From the cell containing the given text, extract its center point as [X, Y] coordinate. 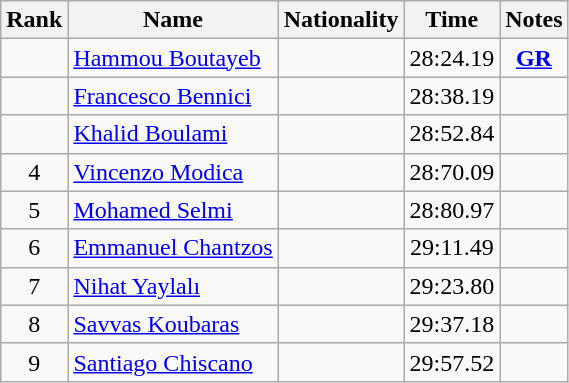
Hammou Boutayeb [173, 58]
Vincenzo Modica [173, 172]
29:57.52 [452, 362]
29:11.49 [452, 248]
Nationality [341, 20]
Mohamed Selmi [173, 210]
GR [534, 58]
Savvas Koubaras [173, 324]
8 [34, 324]
Nihat Yaylalı [173, 286]
Name [173, 20]
Santiago Chiscano [173, 362]
29:23.80 [452, 286]
Emmanuel Chantzos [173, 248]
29:37.18 [452, 324]
28:80.97 [452, 210]
6 [34, 248]
5 [34, 210]
4 [34, 172]
Francesco Bennici [173, 96]
28:70.09 [452, 172]
Khalid Boulami [173, 134]
Time [452, 20]
7 [34, 286]
28:24.19 [452, 58]
Rank [34, 20]
28:52.84 [452, 134]
Notes [534, 20]
9 [34, 362]
28:38.19 [452, 96]
